Provide the [X, Y] coordinate of the cell's center where the given text is located.  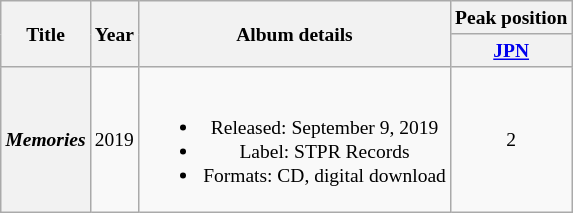
Peak position [510, 18]
Memories [46, 139]
Title [46, 34]
Released: September 9, 2019Label: STPR RecordsFormats: CD, digital download [294, 139]
2019 [114, 139]
2 [510, 139]
JPN [510, 50]
Album details [294, 34]
Year [114, 34]
